Output the [X, Y] coordinate of the center of the cell containing the given text.  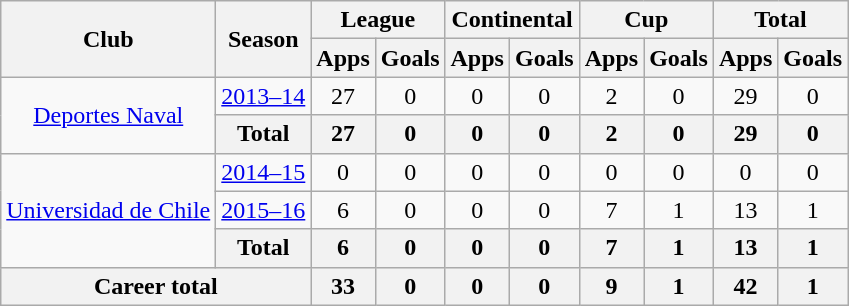
Continental [512, 20]
League [378, 20]
Deportes Naval [108, 115]
2014–15 [264, 172]
Cup [646, 20]
Career total [156, 286]
Season [264, 39]
33 [343, 286]
2015–16 [264, 210]
Club [108, 39]
9 [611, 286]
Universidad de Chile [108, 210]
42 [745, 286]
2013–14 [264, 96]
